Extract the [x, y] coordinate from the center of the cell holding the provided text.  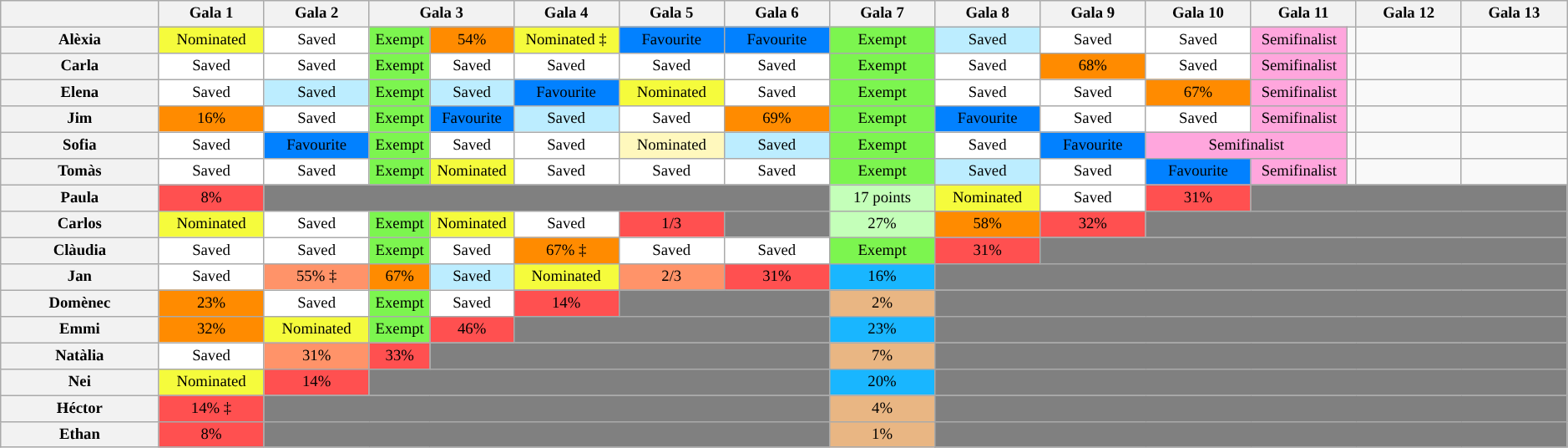
69% [776, 119]
14% ‡ [211, 408]
1% [882, 435]
Jim [80, 119]
Jan [80, 277]
Elena [80, 94]
Gala 9 [1093, 13]
Gala 13 [1514, 13]
Gala 3 [441, 13]
67% ‡ [566, 251]
68% [1093, 67]
20% [882, 383]
1/3 [671, 224]
Gala 4 [566, 13]
7% [882, 356]
58% [988, 224]
Gala 7 [882, 13]
17 points [882, 197]
Paula [80, 197]
Nominated ‡ [566, 40]
Natàlia [80, 356]
Clàudia [80, 251]
Gala 6 [776, 13]
Sofia [80, 145]
Gala 8 [988, 13]
54% [472, 40]
Carla [80, 67]
27% [882, 224]
Emmi [80, 329]
Gala 12 [1409, 13]
Héctor [80, 408]
2/3 [671, 277]
Ethan [80, 435]
33% [399, 356]
Tomàs [80, 172]
Nei [80, 383]
Gala 10 [1198, 13]
Domènec [80, 303]
4% [882, 408]
Gala 2 [316, 13]
2% [882, 303]
46% [472, 329]
Gala 5 [671, 13]
Alèxia [80, 40]
Carlos [80, 224]
55% ‡ [316, 277]
Gala 11 [1303, 13]
Gala 1 [211, 13]
